Detect which cell encompasses the target text, then output its [x, y] center coordinate. 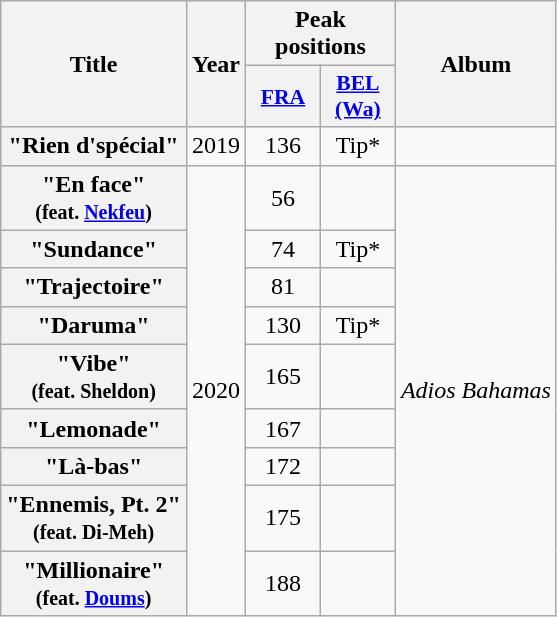
175 [284, 518]
81 [284, 287]
2020 [216, 390]
2019 [216, 146]
"Millionaire" (feat. Doums) [94, 582]
"Sundance" [94, 249]
188 [284, 582]
Adios Bahamas [476, 390]
"Vibe" (feat. Sheldon) [94, 376]
56 [284, 198]
"Ennemis, Pt. 2" (feat. Di-Meh) [94, 518]
"Lemonade" [94, 428]
Title [94, 64]
"Là-bas" [94, 466]
Year [216, 64]
74 [284, 249]
"En face" (feat. Nekfeu) [94, 198]
"Trajectoire" [94, 287]
136 [284, 146]
FRA [284, 96]
BEL (Wa) [358, 96]
Peak positions [321, 34]
Album [476, 64]
130 [284, 325]
172 [284, 466]
"Rien d'spécial" [94, 146]
165 [284, 376]
167 [284, 428]
"Daruma" [94, 325]
